Identify which cell holds the provided text, then report its [X, Y] central coordinate. 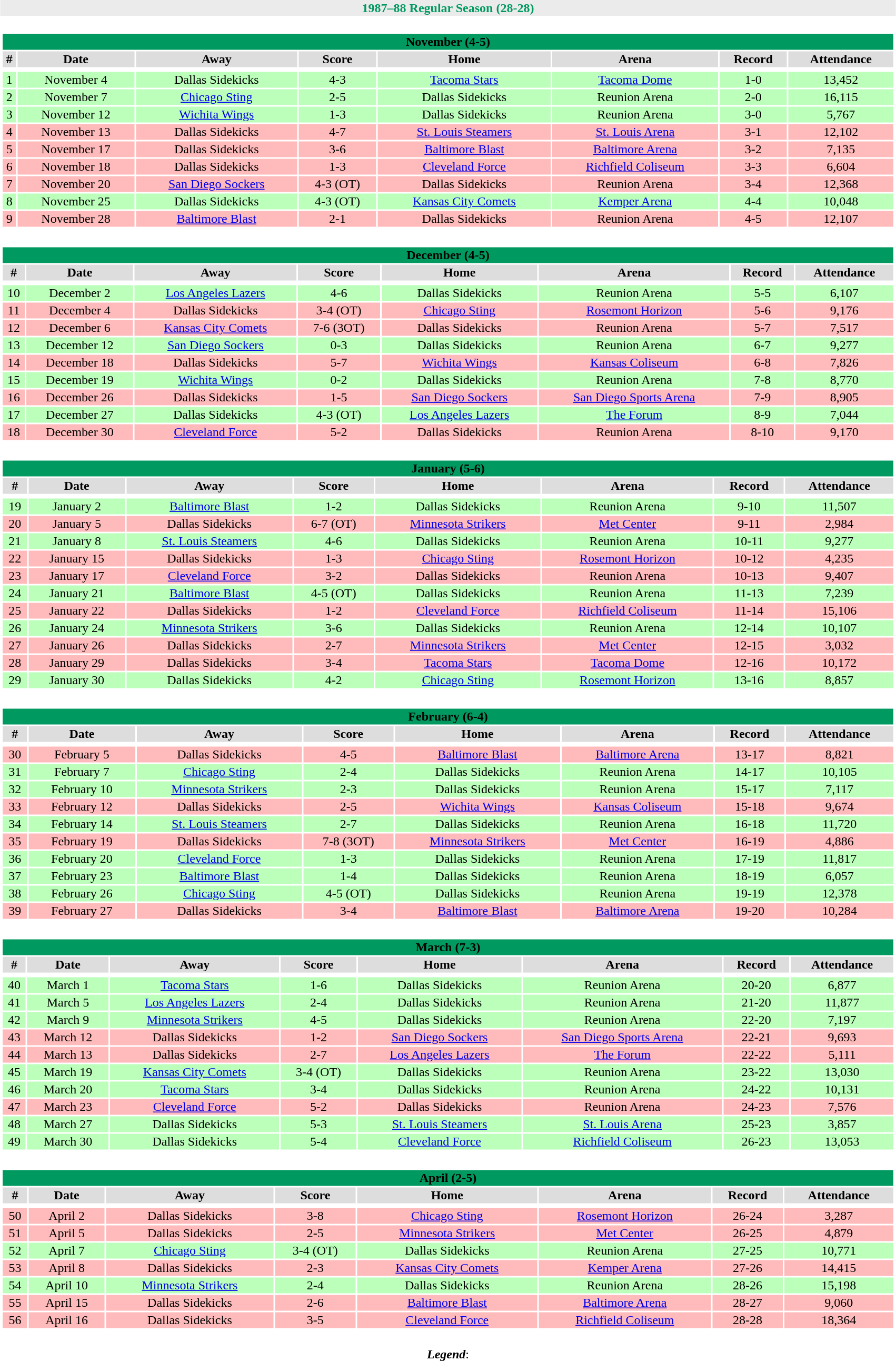
12,368 [841, 184]
7,197 [842, 1020]
April 16 [67, 1320]
45 [14, 1072]
March 1 [68, 985]
1987–88 Regular Season (28-28) [448, 8]
6-7 (OT) [334, 524]
3,287 [839, 1216]
9,170 [844, 432]
40 [14, 985]
28-27 [748, 1303]
5,111 [842, 1055]
16,115 [841, 97]
4-3 [338, 80]
6 [9, 167]
November 28 [76, 219]
10,771 [839, 1251]
10,107 [839, 628]
April 8 [67, 1268]
46 [14, 1090]
18-19 [750, 876]
5,767 [841, 114]
February 26 [82, 894]
19-20 [750, 911]
25-23 [756, 1125]
February 7 [82, 772]
38 [15, 894]
3,032 [839, 645]
4,879 [839, 1233]
11-13 [749, 594]
January 21 [77, 594]
55 [15, 1303]
1-0 [753, 80]
6,057 [840, 876]
November 12 [76, 114]
14 [14, 363]
March 20 [68, 1090]
0-2 [339, 380]
5 [9, 149]
January 24 [77, 628]
22-21 [756, 1037]
7,517 [844, 328]
22-22 [756, 1055]
7-9 [762, 398]
7,135 [841, 149]
14,415 [839, 1268]
December 4 [80, 310]
12-14 [749, 628]
54 [15, 1286]
December 26 [80, 398]
37 [15, 876]
April 10 [67, 1286]
16-19 [750, 841]
10,131 [842, 1090]
April (2-5) [447, 1178]
March 9 [68, 1020]
5-6 [762, 310]
December 27 [80, 415]
43 [14, 1037]
March 12 [68, 1037]
9,407 [839, 576]
January 2 [77, 506]
35 [15, 841]
12 [14, 328]
24-23 [756, 1107]
11,817 [840, 859]
18 [14, 432]
14-17 [750, 772]
33 [15, 806]
November (4-5) [447, 42]
February 10 [82, 790]
January 29 [77, 663]
5-5 [762, 293]
13,053 [842, 1141]
26-23 [756, 1141]
9 [9, 219]
4-2 [334, 680]
9,176 [844, 310]
8,821 [840, 755]
March 30 [68, 1141]
8,857 [839, 680]
January 5 [77, 524]
10 [14, 293]
19-19 [750, 894]
17-19 [750, 859]
3,857 [842, 1125]
December 30 [80, 432]
11 [14, 310]
7,239 [839, 594]
February 27 [82, 911]
November 18 [76, 167]
November 20 [76, 184]
January 17 [77, 576]
6,877 [842, 985]
15 [14, 380]
53 [15, 1268]
April 7 [67, 1251]
31 [15, 772]
8-10 [762, 432]
November 7 [76, 97]
3-3 [753, 167]
26-25 [748, 1233]
10,284 [840, 911]
12,107 [841, 219]
January 22 [77, 610]
February 14 [82, 824]
6,107 [844, 293]
56 [15, 1320]
9,060 [839, 1303]
16-18 [750, 824]
6-8 [762, 363]
2-6 [315, 1303]
February 5 [82, 755]
23 [15, 576]
March 13 [68, 1055]
7-8 [762, 380]
15,106 [839, 610]
January 26 [77, 645]
6-7 [762, 345]
4 [9, 132]
13-17 [750, 755]
12-15 [749, 645]
10,172 [839, 663]
3-1 [753, 132]
4-7 [338, 132]
9-10 [749, 506]
34 [15, 824]
13-16 [749, 680]
21 [15, 541]
December 2 [80, 293]
November 25 [76, 202]
2-1 [338, 219]
March 27 [68, 1125]
20-20 [756, 985]
3 [9, 114]
8 [9, 202]
27 [15, 645]
10-13 [749, 576]
March 5 [68, 1002]
11-14 [749, 610]
2 [9, 97]
50 [15, 1216]
47 [14, 1107]
2,984 [839, 524]
28 [15, 663]
December 18 [80, 363]
3-5 [315, 1320]
10-11 [749, 541]
51 [15, 1233]
39 [15, 911]
12,102 [841, 132]
18,364 [839, 1320]
December 12 [80, 345]
13 [14, 345]
3-8 [315, 1216]
1-6 [318, 985]
36 [15, 859]
December 19 [80, 380]
22 [15, 559]
1 [9, 80]
13,452 [841, 80]
February (6-4) [447, 717]
March (7-3) [447, 948]
17 [14, 415]
12-16 [749, 663]
November 4 [76, 80]
7,826 [844, 363]
27-26 [748, 1268]
28-28 [748, 1320]
16 [14, 398]
28-26 [748, 1286]
10,105 [840, 772]
12,378 [840, 894]
23-22 [756, 1072]
February 20 [82, 859]
11,720 [840, 824]
11,507 [839, 506]
15,198 [839, 1286]
25 [15, 610]
7 [9, 184]
7-8 (3OT) [349, 841]
27-25 [748, 1251]
5-3 [318, 1125]
44 [14, 1055]
February 23 [82, 876]
November 17 [76, 149]
February 19 [82, 841]
5-4 [318, 1141]
7,117 [840, 790]
December 6 [80, 328]
49 [14, 1141]
April 2 [67, 1216]
24 [15, 594]
15-18 [750, 806]
March 23 [68, 1107]
December (4-5) [447, 255]
January 8 [77, 541]
22-20 [756, 1020]
10,048 [841, 202]
April 15 [67, 1303]
February 12 [82, 806]
January 15 [77, 559]
6,604 [841, 167]
41 [14, 1002]
10-12 [749, 559]
7,044 [844, 415]
0-3 [339, 345]
1-4 [349, 876]
20 [15, 524]
52 [15, 1251]
15-17 [750, 790]
4,235 [839, 559]
26-24 [748, 1216]
9,693 [842, 1037]
9,674 [840, 806]
21-20 [756, 1002]
13,030 [842, 1072]
7-6 (3OT) [339, 328]
8,770 [844, 380]
32 [15, 790]
9-11 [749, 524]
48 [14, 1125]
11,877 [842, 1002]
1-5 [339, 398]
4,886 [840, 841]
42 [14, 1020]
24-22 [756, 1090]
19 [15, 506]
2-0 [753, 97]
26 [15, 628]
7,576 [842, 1107]
March 19 [68, 1072]
8-9 [762, 415]
30 [15, 755]
3-0 [753, 114]
January (5-6) [447, 468]
29 [15, 680]
April 5 [67, 1233]
January 30 [77, 680]
4-4 [753, 202]
November 13 [76, 132]
8,905 [844, 398]
